Determine the [x, y] coordinate at the center of the cell enclosing the given text.  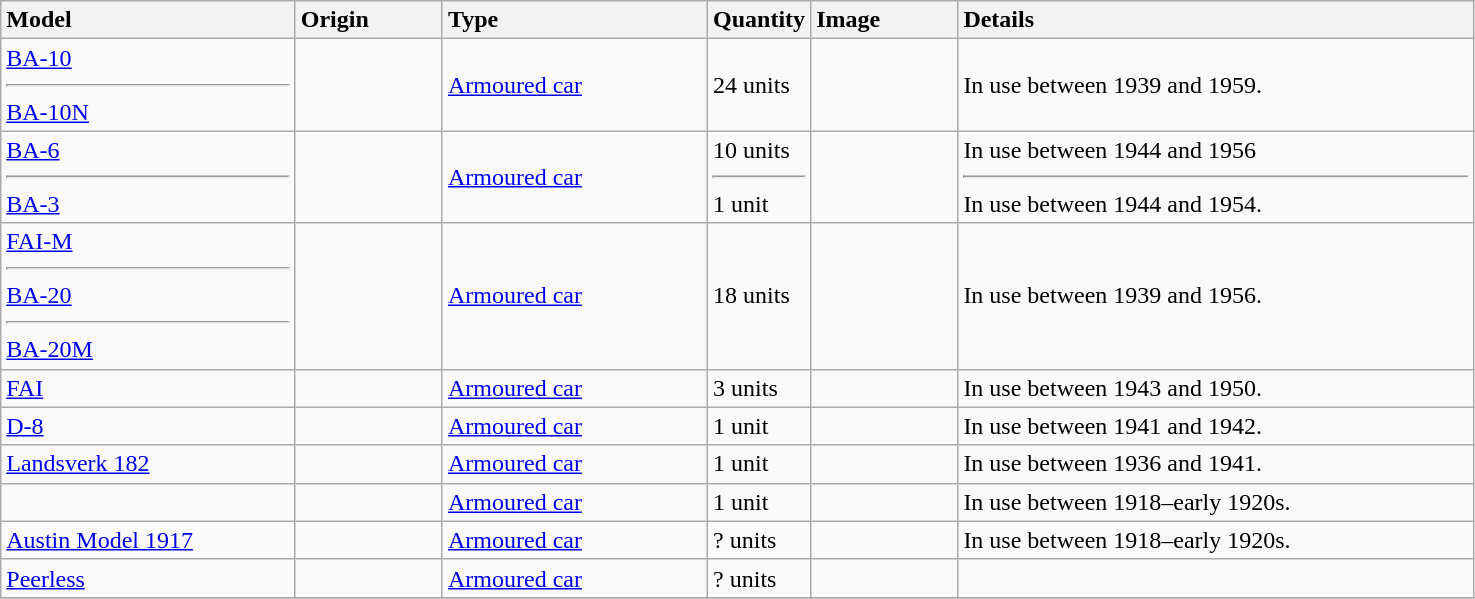
Type [574, 20]
FAI-MBA-20BA-20M [148, 296]
10 units1 unit [760, 177]
3 units [760, 388]
D-8 [148, 426]
In use between 1941 and 1942. [1216, 426]
FAI [148, 388]
BA-6BA-3 [148, 177]
Austin Model 1917 [148, 540]
In use between 1939 and 1959. [1216, 85]
In use between 1944 and 1956In use between 1944 and 1954. [1216, 177]
In use between 1939 and 1956. [1216, 296]
Origin [368, 20]
BA-10BA-10N [148, 85]
Image [884, 20]
Quantity [760, 20]
18 units [760, 296]
Peerless [148, 578]
In use between 1943 and 1950. [1216, 388]
Model [148, 20]
Details [1216, 20]
In use between 1936 and 1941. [1216, 464]
Landsverk 182 [148, 464]
24 units [760, 85]
